Capture the cell that displays the provided text and extract its [X, Y] central coordinate. 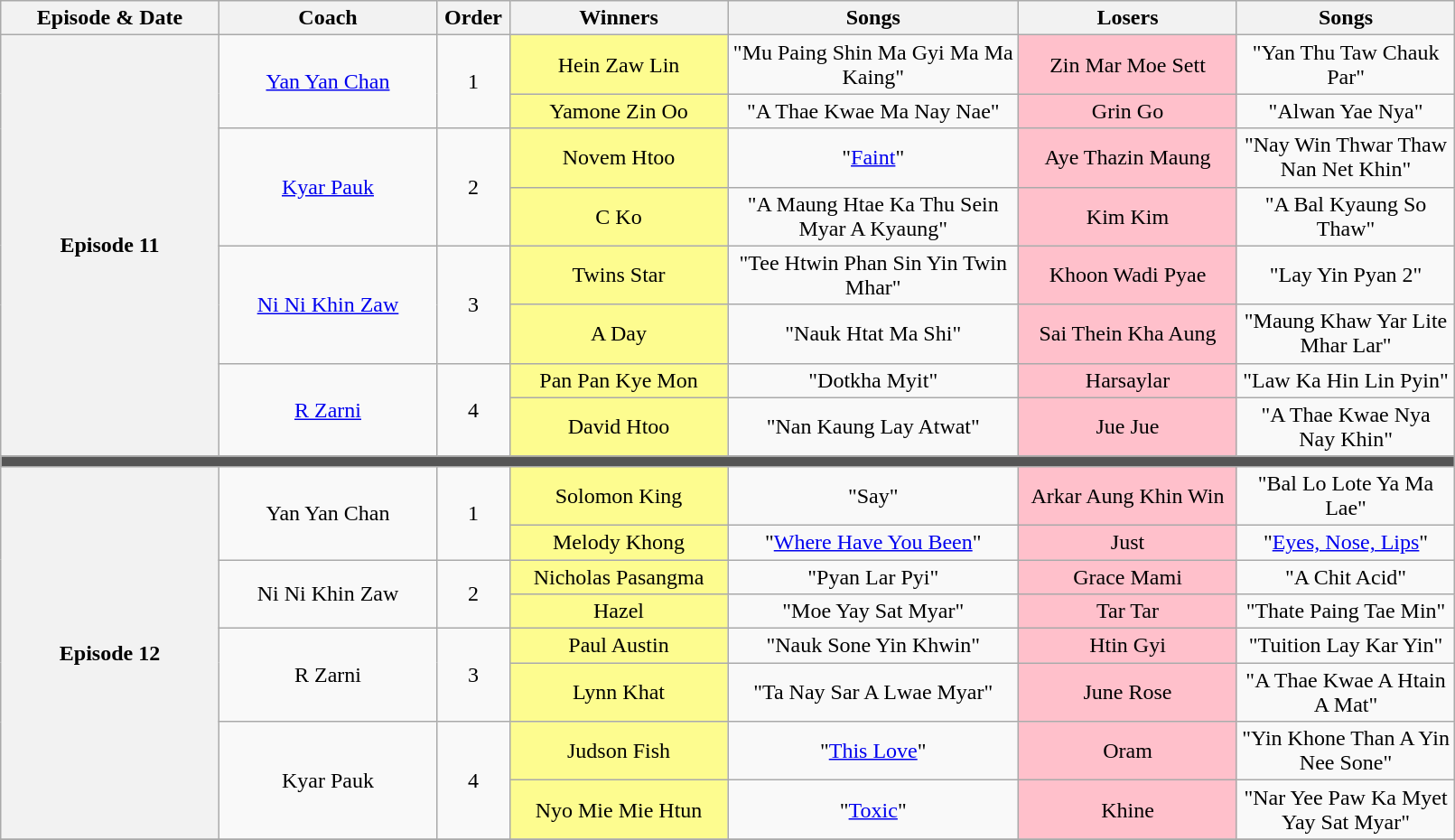
Melody Khong [619, 542]
Episode 12 [110, 652]
Episode & Date [110, 18]
Twins Star [619, 275]
Solomon King [619, 495]
Khoon Wadi Pyae [1128, 275]
June Rose [1128, 692]
Just [1128, 542]
Arkar Aung Khin Win [1128, 495]
Nyo Mie Mie Htun [619, 809]
Kim Kim [1128, 217]
"Faint" [873, 157]
"Eyes, Nose, Lips" [1346, 542]
Zin Mar Moe Sett [1128, 65]
"Maung Khaw Yar Lite Mhar Lar" [1346, 334]
"Say" [873, 495]
Sai Thein Kha Aung [1128, 334]
"A Bal Kyaung So Thaw" [1346, 217]
"This Love" [873, 751]
Paul Austin [619, 646]
Grin Go [1128, 111]
"A Thae Kwae Nya Nay Khin" [1346, 426]
Hazel [619, 611]
"Tuition Lay Kar Yin" [1346, 646]
Winners [619, 18]
"Thate Paing Tae Min" [1346, 611]
Order [473, 18]
David Htoo [619, 426]
Judson Fish [619, 751]
C Ko [619, 217]
"Yan Thu Taw Chauk Par" [1346, 65]
"A Maung Htae Ka Thu Sein Myar A Kyaung" [873, 217]
"Dotkha Myit" [873, 380]
"Nan Kaung Lay Atwat" [873, 426]
Htin Gyi [1128, 646]
"Pyan Lar Pyi" [873, 577]
"Yin Khone Than A Yin Nee Sone" [1346, 751]
"Tee Htwin Phan Sin Yin Twin Mhar" [873, 275]
"Nar Yee Paw Ka Myet Yay Sat Myar" [1346, 809]
"Nauk Htat Ma Shi" [873, 334]
Episode 11 [110, 246]
"A Thae Kwae Ma Nay Nae" [873, 111]
Nicholas Pasangma [619, 577]
"Lay Yin Pyan 2" [1346, 275]
"Ta Nay Sar A Lwae Myar" [873, 692]
Coach [328, 18]
"Nauk Sone Yin Khwin" [873, 646]
Tar Tar [1128, 611]
"Alwan Yae Nya" [1346, 111]
"Nay Win Thwar Thaw Nan Net Khin" [1346, 157]
Khine [1128, 809]
Losers [1128, 18]
Grace Mami [1128, 577]
Hein Zaw Lin [619, 65]
"Mu Paing Shin Ma Gyi Ma Ma Kaing" [873, 65]
"Bal Lo Lote Ya Ma Lae" [1346, 495]
"A Chit Acid" [1346, 577]
A Day [619, 334]
Harsaylar [1128, 380]
Jue Jue [1128, 426]
Yamone Zin Oo [619, 111]
"Where Have You Been" [873, 542]
"Toxic" [873, 809]
Lynn Khat [619, 692]
"Law Ka Hin Lin Pyin" [1346, 380]
Novem Htoo [619, 157]
Aye Thazin Maung [1128, 157]
Oram [1128, 751]
"Moe Yay Sat Myar" [873, 611]
Pan Pan Kye Mon [619, 380]
"A Thae Kwae A Htain A Mat" [1346, 692]
